Search for the cell housing the specified text and yield its (x, y) center coordinate. 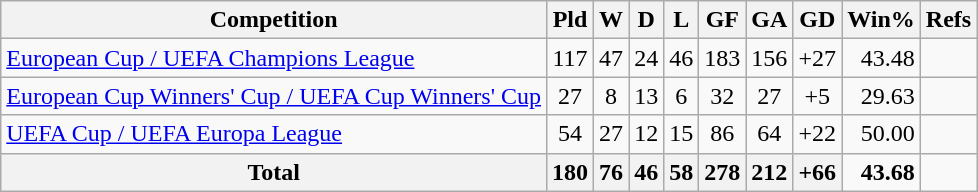
GA (770, 20)
278 (722, 172)
15 (682, 134)
6 (682, 96)
12 (646, 134)
86 (722, 134)
43.48 (882, 58)
50.00 (882, 134)
29.63 (882, 96)
Pld (570, 20)
GF (722, 20)
Competition (274, 20)
76 (612, 172)
117 (570, 58)
+66 (818, 172)
European Cup / UEFA Champions League (274, 58)
156 (770, 58)
54 (570, 134)
Refs (948, 20)
180 (570, 172)
24 (646, 58)
+22 (818, 134)
Win% (882, 20)
UEFA Cup / UEFA Europa League (274, 134)
13 (646, 96)
+5 (818, 96)
D (646, 20)
Total (274, 172)
58 (682, 172)
212 (770, 172)
183 (722, 58)
European Cup Winners' Cup / UEFA Cup Winners' Cup (274, 96)
W (612, 20)
+27 (818, 58)
32 (722, 96)
L (682, 20)
47 (612, 58)
64 (770, 134)
GD (818, 20)
43.68 (882, 172)
8 (612, 96)
